From the cell containing the given text, extract its center point as [x, y] coordinate. 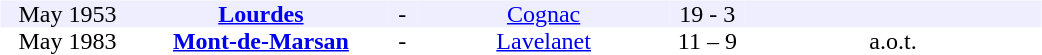
Mont-de-Marsan [260, 42]
May 1953 [67, 14]
May 1983 [67, 42]
Cognac [544, 14]
11 – 9 [707, 42]
a.o.t. [894, 42]
Lavelanet [544, 42]
19 - 3 [707, 14]
Lourdes [260, 14]
